Capture the cell that displays the provided text and extract its (X, Y) central coordinate. 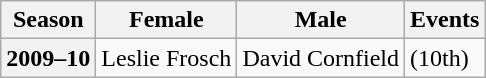
Season (48, 20)
Events (445, 20)
Female (166, 20)
Male (321, 20)
Leslie Frosch (166, 58)
David Cornfield (321, 58)
(10th) (445, 58)
2009–10 (48, 58)
